For the text-containing cell, return its midpoint in [x, y] coordinate format. 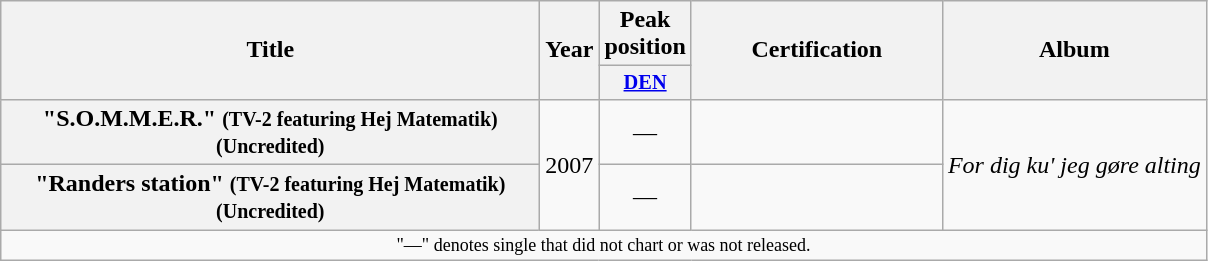
"Randers station" (TV-2 featuring Hej Matematik) (Uncredited) [270, 198]
Title [270, 50]
Album [1074, 50]
"—" denotes single that did not chart or was not released. [604, 246]
For dig ku' jeg gøre alting [1074, 164]
Year [570, 50]
"S.O.M.M.E.R." (TV-2 featuring Hej Matematik) (Uncredited) [270, 132]
Certification [816, 50]
Peak position [645, 34]
2007 [570, 164]
DEN [645, 83]
